Search for the cell housing the specified text and yield its [x, y] center coordinate. 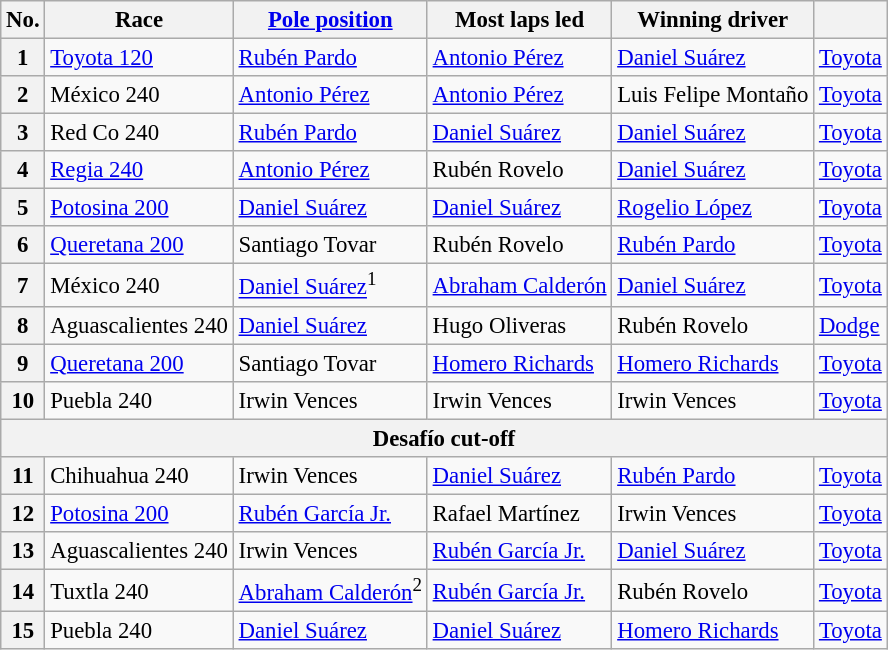
7 [23, 285]
Chihuahua 240 [139, 476]
Toyota 120 [139, 58]
1 [23, 58]
11 [23, 476]
4 [23, 170]
8 [23, 325]
Winning driver [713, 20]
Regia 240 [139, 170]
Desafío cut-off [444, 438]
9 [23, 363]
Red Co 240 [139, 133]
Abraham Calderón [520, 285]
Tuxtla 240 [139, 590]
10 [23, 400]
Hugo Oliveras [520, 325]
12 [23, 513]
14 [23, 590]
Rafael Martínez [520, 513]
3 [23, 133]
Most laps led [520, 20]
Daniel Suárez1 [330, 285]
5 [23, 208]
Rogelio López [713, 208]
Pole position [330, 20]
2 [23, 95]
Race [139, 20]
Dodge [851, 325]
No. [23, 20]
13 [23, 551]
6 [23, 245]
Abraham Calderón2 [330, 590]
Luis Felipe Montaño [713, 95]
15 [23, 631]
